Capture the cell that displays the provided text and extract its [X, Y] central coordinate. 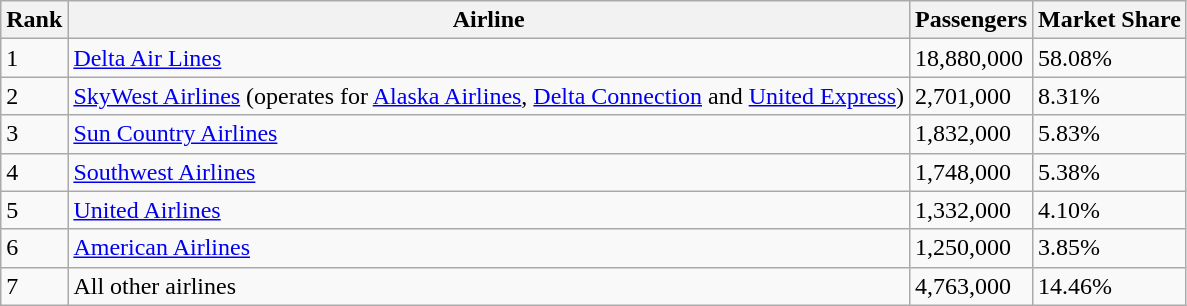
Passengers [970, 20]
SkyWest Airlines (operates for Alaska Airlines, Delta Connection and United Express) [489, 96]
4.10% [1110, 210]
1,332,000 [970, 210]
14.46% [1110, 286]
Rank [34, 20]
18,880,000 [970, 58]
All other airlines [489, 286]
5.38% [1110, 172]
1,748,000 [970, 172]
2,701,000 [970, 96]
Sun Country Airlines [489, 134]
2 [34, 96]
3.85% [1110, 248]
58.08% [1110, 58]
American Airlines [489, 248]
1,832,000 [970, 134]
Airline [489, 20]
Delta Air Lines [489, 58]
4,763,000 [970, 286]
6 [34, 248]
8.31% [1110, 96]
7 [34, 286]
5.83% [1110, 134]
Southwest Airlines [489, 172]
4 [34, 172]
3 [34, 134]
Market Share [1110, 20]
1,250,000 [970, 248]
United Airlines [489, 210]
1 [34, 58]
5 [34, 210]
